For the text-containing cell, return its midpoint in (X, Y) coordinate format. 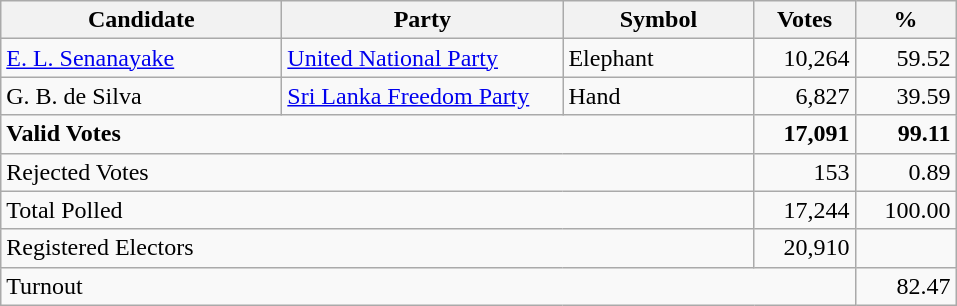
6,827 (804, 96)
10,264 (804, 58)
Valid Votes (378, 134)
20,910 (804, 248)
0.89 (906, 172)
% (906, 20)
Sri Lanka Freedom Party (422, 96)
Candidate (142, 20)
Hand (658, 96)
59.52 (906, 58)
Party (422, 20)
Symbol (658, 20)
Elephant (658, 58)
82.47 (906, 286)
17,091 (804, 134)
G. B. de Silva (142, 96)
Total Polled (378, 210)
Rejected Votes (378, 172)
153 (804, 172)
Turnout (428, 286)
Registered Electors (378, 248)
Votes (804, 20)
E. L. Senanayake (142, 58)
17,244 (804, 210)
99.11 (906, 134)
100.00 (906, 210)
39.59 (906, 96)
United National Party (422, 58)
